Identify which cell holds the provided text, then report its [X, Y] central coordinate. 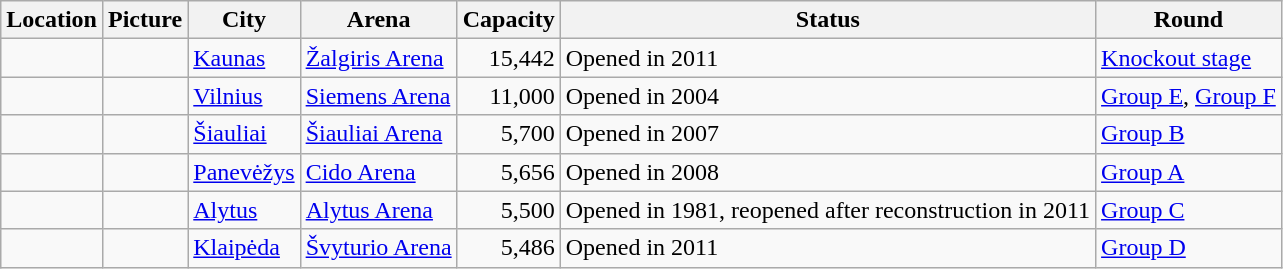
5,656 [508, 172]
Opened in 2004 [828, 96]
Kaunas [244, 58]
Capacity [508, 20]
Siemens Arena [378, 96]
Žalgiris Arena [378, 58]
5,700 [508, 134]
Cido Arena [378, 172]
Status [828, 20]
Round [1189, 20]
Knockout stage [1189, 58]
Group B [1189, 134]
Opened in 2008 [828, 172]
Opened in 1981, reopened after reconstruction in 2011 [828, 210]
Group A [1189, 172]
Švyturio Arena [378, 248]
15,442 [508, 58]
Location [52, 20]
Group C [1189, 210]
5,500 [508, 210]
Klaipėda [244, 248]
Panevėžys [244, 172]
Šiauliai [244, 134]
11,000 [508, 96]
Opened in 2007 [828, 134]
Picture [144, 20]
Arena [378, 20]
Vilnius [244, 96]
5,486 [508, 248]
Alytus Arena [378, 210]
Group E, Group F [1189, 96]
City [244, 20]
Group D [1189, 248]
Alytus [244, 210]
Šiauliai Arena [378, 134]
